Locate the cell with the specified text and output its [X, Y] center coordinate. 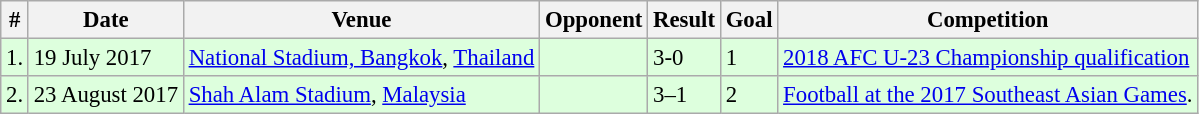
Venue [361, 20]
2. [15, 95]
1. [15, 58]
3-0 [684, 58]
3–1 [684, 95]
1 [748, 58]
Competition [988, 20]
National Stadium, Bangkok, Thailand [361, 58]
Date [106, 20]
2018 AFC U-23 Championship qualification [988, 58]
Goal [748, 20]
Result [684, 20]
Opponent [594, 20]
23 August 2017 [106, 95]
Shah Alam Stadium, Malaysia [361, 95]
Football at the 2017 Southeast Asian Games. [988, 95]
19 July 2017 [106, 58]
2 [748, 95]
# [15, 20]
